Return [x, y] of the center of cell containing provided text 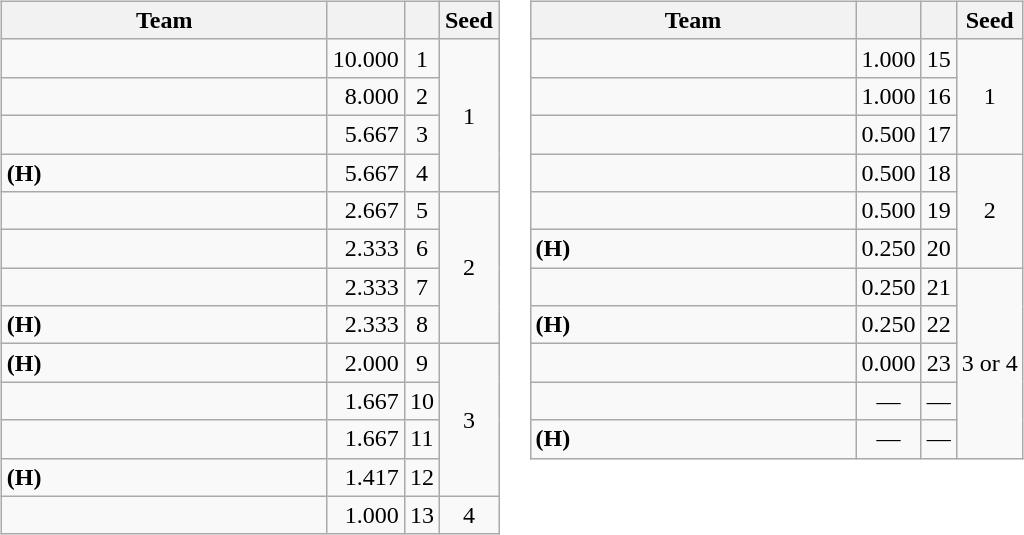
9 [422, 363]
19 [938, 211]
2.000 [366, 363]
1.417 [366, 477]
7 [422, 287]
8.000 [366, 96]
15 [938, 58]
3 or 4 [990, 363]
6 [422, 249]
2.667 [366, 211]
17 [938, 134]
20 [938, 249]
22 [938, 325]
12 [422, 477]
21 [938, 287]
13 [422, 515]
16 [938, 96]
5 [422, 211]
23 [938, 363]
0.000 [888, 363]
10 [422, 401]
10.000 [366, 58]
8 [422, 325]
18 [938, 173]
11 [422, 439]
